Return [X, Y] of the center of cell containing provided text 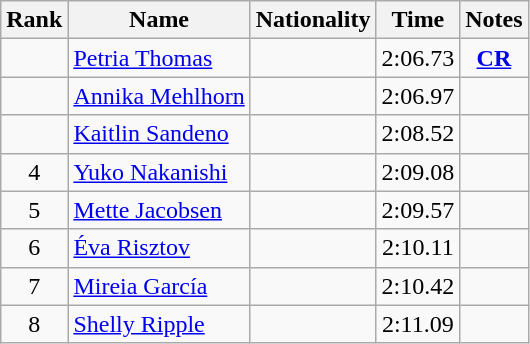
Éva Risztov [159, 248]
2:06.73 [418, 58]
Annika Mehlhorn [159, 96]
Notes [494, 20]
7 [34, 286]
Mette Jacobsen [159, 210]
2:11.09 [418, 324]
Petria Thomas [159, 58]
2:10.11 [418, 248]
2:09.57 [418, 210]
Shelly Ripple [159, 324]
2:08.52 [418, 134]
2:06.97 [418, 96]
Kaitlin Sandeno [159, 134]
2:09.08 [418, 172]
Time [418, 20]
Yuko Nakanishi [159, 172]
6 [34, 248]
8 [34, 324]
2:10.42 [418, 286]
5 [34, 210]
Nationality [313, 20]
CR [494, 58]
Name [159, 20]
4 [34, 172]
Rank [34, 20]
Mireia García [159, 286]
